Pinpoint the cell where the given text exists, returning its [x, y] midpoint coordinate. 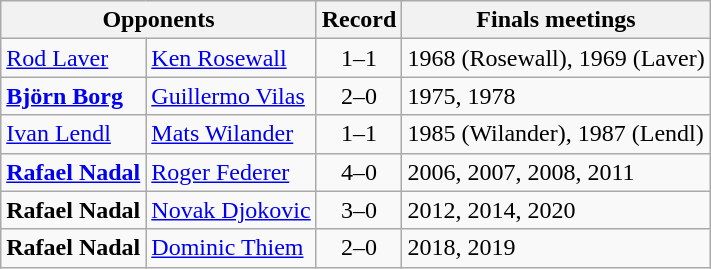
1968 (Rosewall), 1969 (Laver) [556, 58]
1985 (Wilander), 1987 (Lendl) [556, 134]
Finals meetings [556, 20]
Record [359, 20]
3–0 [359, 210]
2006, 2007, 2008, 2011 [556, 172]
1975, 1978 [556, 96]
Ken Rosewall [231, 58]
Ivan Lendl [74, 134]
4–0 [359, 172]
Dominic Thiem [231, 248]
Björn Borg [74, 96]
2012, 2014, 2020 [556, 210]
Guillermo Vilas [231, 96]
Opponents [158, 20]
2018, 2019 [556, 248]
Novak Djokovic [231, 210]
Mats Wilander [231, 134]
Rod Laver [74, 58]
Roger Federer [231, 172]
